Detect which cell encompasses the target text, then output its [x, y] center coordinate. 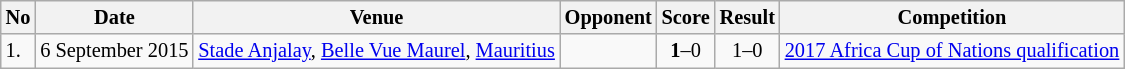
No [18, 17]
Result [748, 17]
1. [18, 51]
Opponent [608, 17]
Stade Anjalay, Belle Vue Maurel, Mauritius [376, 51]
Competition [952, 17]
6 September 2015 [114, 51]
Score [686, 17]
2017 Africa Cup of Nations qualification [952, 51]
Date [114, 17]
Venue [376, 17]
